Output the (X, Y) coordinate of the center of the cell containing the given text.  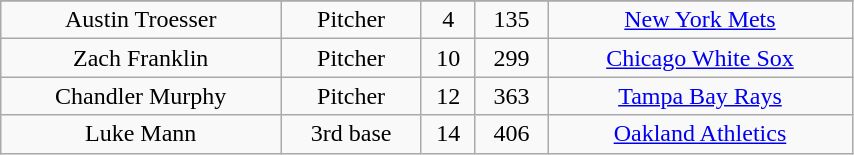
10 (448, 58)
Zach Franklin (141, 58)
4 (448, 20)
Chandler Murphy (141, 96)
135 (511, 20)
14 (448, 134)
Luke Mann (141, 134)
Austin Troesser (141, 20)
Chicago White Sox (700, 58)
Tampa Bay Rays (700, 96)
Oakland Athletics (700, 134)
New York Mets (700, 20)
363 (511, 96)
299 (511, 58)
12 (448, 96)
3rd base (352, 134)
406 (511, 134)
